Pinpoint the cell where the given text exists, returning its (x, y) midpoint coordinate. 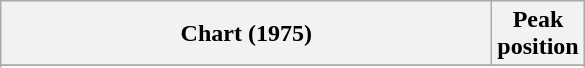
Peakposition (538, 34)
Chart (1975) (246, 34)
